For the text-containing cell, return its midpoint in [X, Y] coordinate format. 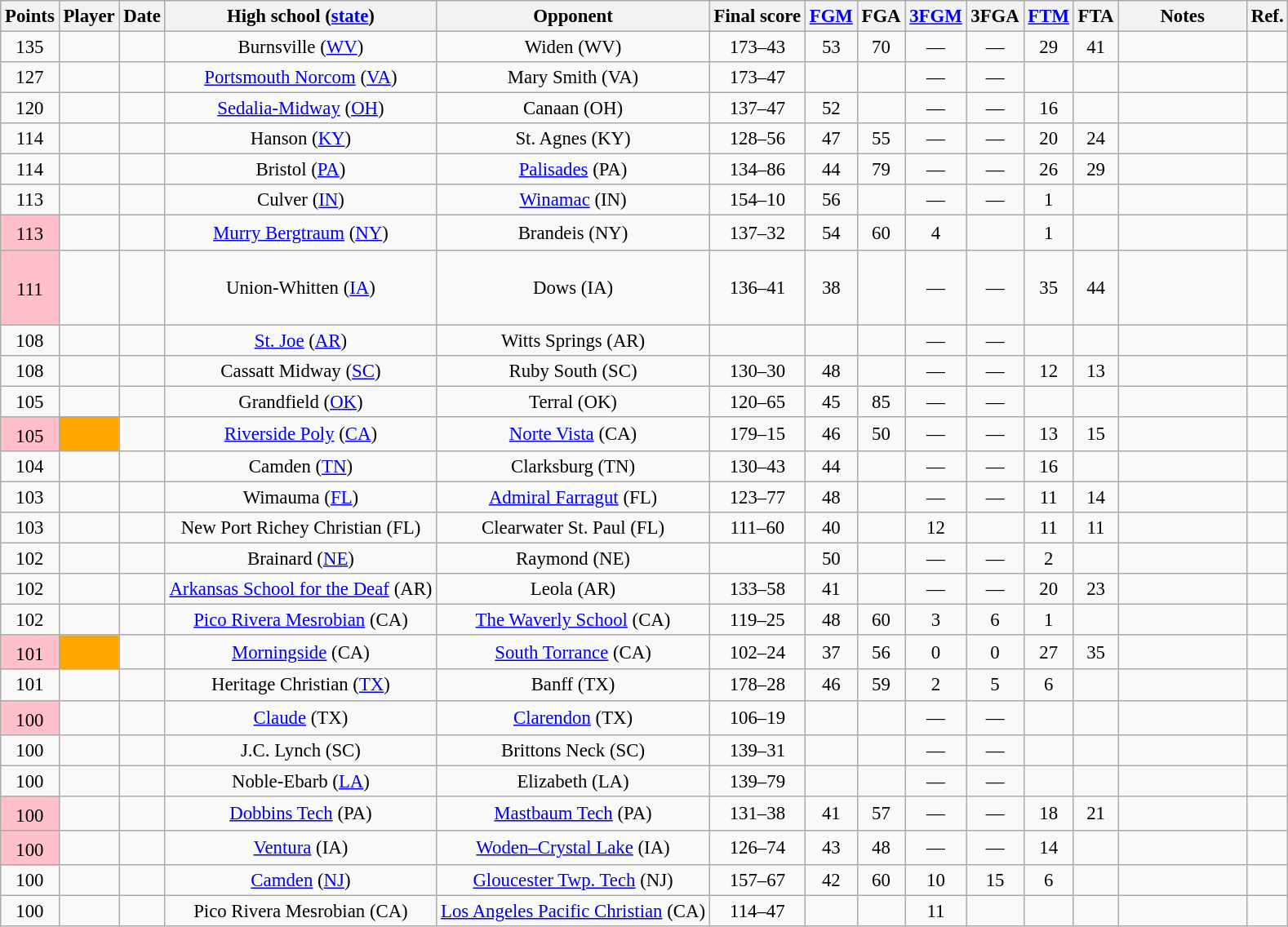
Woden–Crystal Lake (IA) [573, 848]
85 [882, 401]
133–58 [757, 589]
79 [882, 170]
38 [831, 287]
70 [882, 47]
40 [831, 528]
123–77 [757, 497]
23 [1095, 589]
Heritage Christian (TX) [300, 685]
136–41 [757, 287]
Terral (OK) [573, 401]
Raymond (NE) [573, 559]
Clarendon (TX) [573, 717]
130–43 [757, 467]
Canaan (OH) [573, 109]
Final score [757, 16]
Dows (IA) [573, 287]
42 [831, 880]
High school (state) [300, 16]
Witts Springs (AR) [573, 340]
173–47 [757, 78]
157–67 [757, 880]
Camden (NJ) [300, 880]
18 [1048, 814]
4 [935, 233]
137–32 [757, 233]
21 [1095, 814]
Mary Smith (VA) [573, 78]
137–47 [757, 109]
Claude (TX) [300, 717]
Notes [1183, 16]
Clarksburg (TN) [573, 467]
Elizabeth (LA) [573, 781]
3FGM [935, 16]
Union-Whitten (IA) [300, 287]
139–79 [757, 781]
Clearwater St. Paul (FL) [573, 528]
Noble-Ebarb (LA) [300, 781]
27 [1048, 652]
New Port Richey Christian (FL) [300, 528]
Ventura (IA) [300, 848]
178–28 [757, 685]
Ruby South (SC) [573, 370]
Portsmouth Norcom (VA) [300, 78]
57 [882, 814]
Culver (IN) [300, 200]
130–30 [757, 370]
Brandeis (NY) [573, 233]
Cassatt Midway (SC) [300, 370]
Admiral Farragut (FL) [573, 497]
43 [831, 848]
173–43 [757, 47]
59 [882, 685]
104 [29, 467]
Murry Bergtraum (NY) [300, 233]
111 [29, 287]
111–60 [757, 528]
Player [89, 16]
119–25 [757, 620]
Bristol (PA) [300, 170]
102–24 [757, 652]
154–10 [757, 200]
Banff (TX) [573, 685]
139–31 [757, 750]
Dobbins Tech (PA) [300, 814]
Burnsville (WV) [300, 47]
South Torrance (CA) [573, 652]
135 [29, 47]
Camden (TN) [300, 467]
Wimauma (FL) [300, 497]
5 [995, 685]
53 [831, 47]
Morningside (CA) [300, 652]
120 [29, 109]
Widen (WV) [573, 47]
37 [831, 652]
The Waverly School (CA) [573, 620]
Riverside Poly (CA) [300, 434]
FTM [1048, 16]
128–56 [757, 139]
FTA [1095, 16]
Los Angeles Pacific Christian (CA) [573, 911]
131–38 [757, 814]
Leola (AR) [573, 589]
J.C. Lynch (SC) [300, 750]
54 [831, 233]
Brainard (NE) [300, 559]
Points [29, 16]
FGA [882, 16]
3 [935, 620]
134–86 [757, 170]
127 [29, 78]
Winamac (IN) [573, 200]
106–19 [757, 717]
Arkansas School for the Deaf (AR) [300, 589]
Grandfield (OK) [300, 401]
47 [831, 139]
Mastbaum Tech (PA) [573, 814]
Date [142, 16]
45 [831, 401]
114–47 [757, 911]
24 [1095, 139]
Palisades (PA) [573, 170]
Norte Vista (CA) [573, 434]
Opponent [573, 16]
52 [831, 109]
St. Joe (AR) [300, 340]
55 [882, 139]
10 [935, 880]
3FGA [995, 16]
St. Agnes (KY) [573, 139]
Gloucester Twp. Tech (NJ) [573, 880]
179–15 [757, 434]
Ref. [1267, 16]
26 [1048, 170]
126–74 [757, 848]
120–65 [757, 401]
Sedalia-Midway (OH) [300, 109]
Brittons Neck (SC) [573, 750]
FGM [831, 16]
Hanson (KY) [300, 139]
